Detect which cell encompasses the target text, then output its [X, Y] center coordinate. 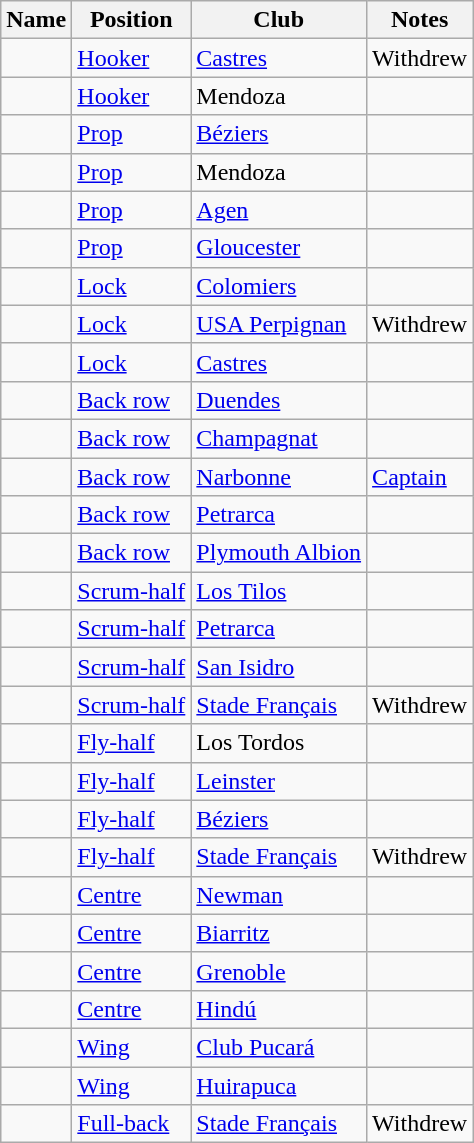
Biarritz [279, 933]
Hindú [279, 1009]
Club Pucará [279, 1047]
Club [279, 20]
Newman [279, 895]
Leinster [279, 781]
Champagnat [279, 438]
Agen [279, 210]
Name [36, 20]
Los Tordos [279, 743]
Notes [420, 20]
Huirapuca [279, 1085]
San Isidro [279, 667]
USA Perpignan [279, 324]
Colomiers [279, 286]
Gloucester [279, 248]
Captain [420, 477]
Narbonne [279, 477]
Plymouth Albion [279, 553]
Duendes [279, 400]
Los Tilos [279, 591]
Grenoble [279, 971]
Full-back [132, 1124]
Position [132, 20]
